Capture the cell that displays the provided text and extract its (x, y) central coordinate. 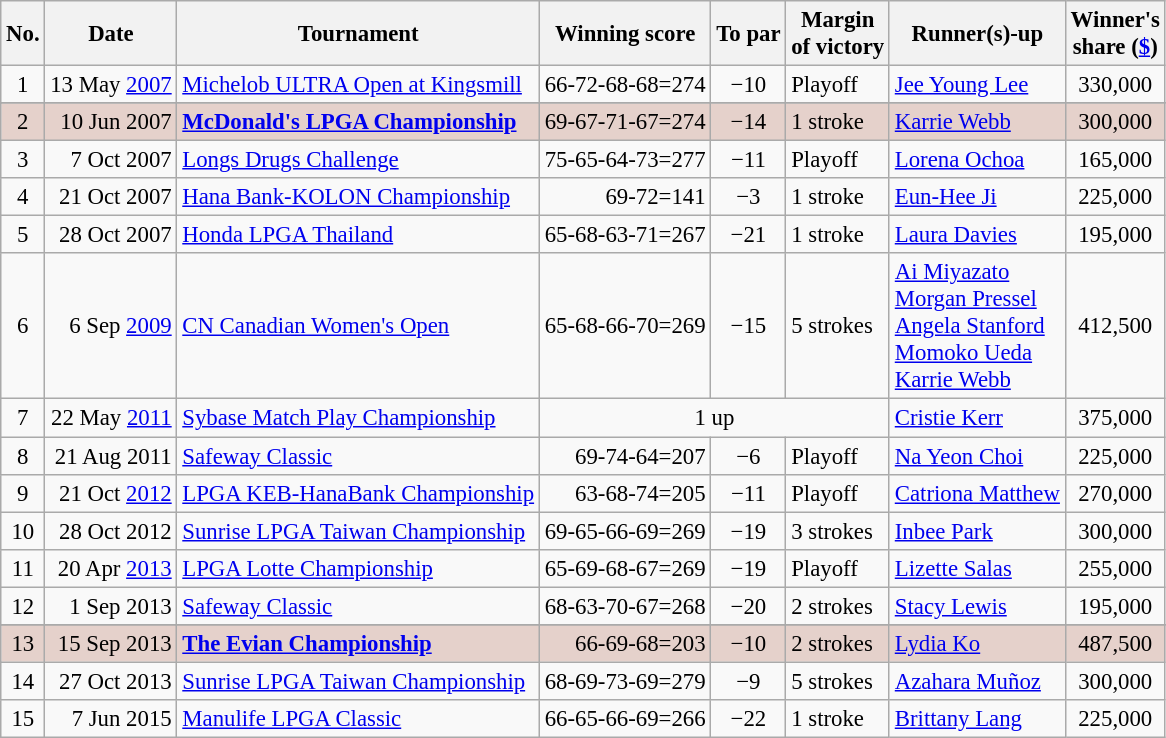
Stacy Lewis (977, 606)
7 Jun 2015 (111, 719)
LPGA KEB-HanaBank Championship (358, 493)
8 (23, 456)
1 up (714, 418)
27 Oct 2013 (111, 681)
Michelob ULTRA Open at Kingsmill (358, 85)
13 (23, 644)
69-72=141 (625, 197)
66-69-68=203 (625, 644)
To par (748, 34)
1 (23, 85)
68-69-73-69=279 (625, 681)
21 Oct 2012 (111, 493)
−22 (748, 719)
Catriona Matthew (977, 493)
No. (23, 34)
13 May 2007 (111, 85)
10 (23, 531)
10 Jun 2007 (111, 122)
Winning score (625, 34)
Inbee Park (977, 531)
1 Sep 2013 (111, 606)
Hana Bank-KOLON Championship (358, 197)
Jee Young Lee (977, 85)
−14 (748, 122)
Eun-Hee Ji (977, 197)
15 Sep 2013 (111, 644)
Sybase Match Play Championship (358, 418)
69-74-64=207 (625, 456)
66-65-66-69=266 (625, 719)
66-72-68-68=274 (625, 85)
Azahara Muñoz (977, 681)
412,500 (1115, 327)
375,000 (1115, 418)
65-69-68-67=269 (625, 568)
12 (23, 606)
330,000 (1115, 85)
McDonald's LPGA Championship (358, 122)
20 Apr 2013 (111, 568)
Runner(s)-up (977, 34)
−3 (748, 197)
−15 (748, 327)
−9 (748, 681)
65-68-63-71=267 (625, 235)
Winner'sshare ($) (1115, 34)
Brittany Lang (977, 719)
11 (23, 568)
7 (23, 418)
165,000 (1115, 160)
CN Canadian Women's Open (358, 327)
65-68-66-70=269 (625, 327)
63-68-74=205 (625, 493)
−6 (748, 456)
Marginof victory (838, 34)
Na Yeon Choi (977, 456)
255,000 (1115, 568)
270,000 (1115, 493)
Laura Davies (977, 235)
Honda LPGA Thailand (358, 235)
22 May 2011 (111, 418)
3 (23, 160)
3 strokes (838, 531)
9 (23, 493)
−20 (748, 606)
15 (23, 719)
7 Oct 2007 (111, 160)
Lizette Salas (977, 568)
Manulife LPGA Classic (358, 719)
5 (23, 235)
LPGA Lotte Championship (358, 568)
6 (23, 327)
−21 (748, 235)
4 (23, 197)
Lorena Ochoa (977, 160)
The Evian Championship (358, 644)
68-63-70-67=268 (625, 606)
Ai Miyazato Morgan Pressel Angela Stanford Momoko Ueda Karrie Webb (977, 327)
Longs Drugs Challenge (358, 160)
487,500 (1115, 644)
28 Oct 2012 (111, 531)
Tournament (358, 34)
21 Aug 2011 (111, 456)
Date (111, 34)
69-67-71-67=274 (625, 122)
Lydia Ko (977, 644)
Cristie Kerr (977, 418)
2 (23, 122)
21 Oct 2007 (111, 197)
6 Sep 2009 (111, 327)
69-65-66-69=269 (625, 531)
14 (23, 681)
28 Oct 2007 (111, 235)
75-65-64-73=277 (625, 160)
Karrie Webb (977, 122)
